From the cell containing the given text, extract its center point as [x, y] coordinate. 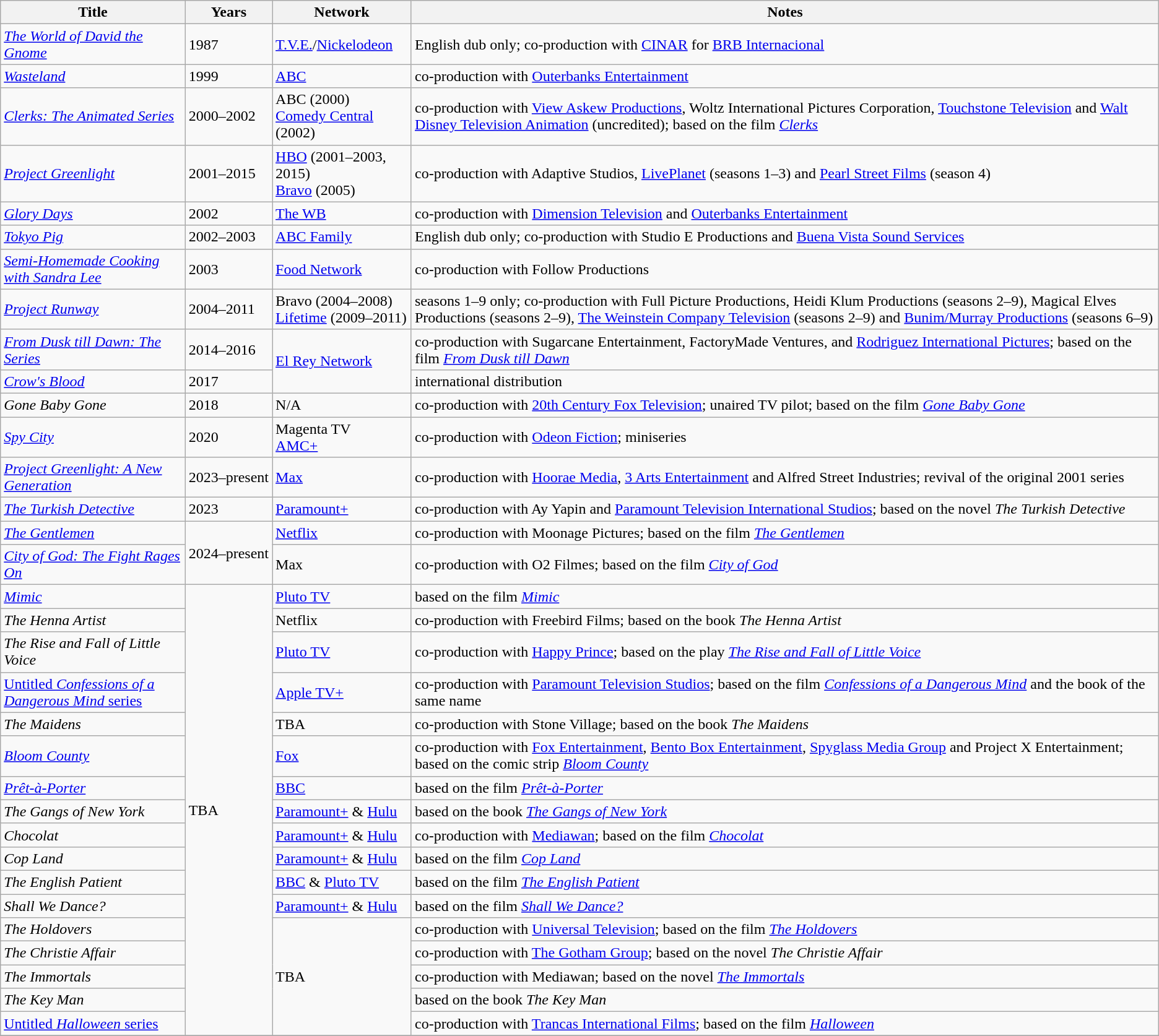
co-production with Sugarcane Entertainment, FactoryMade Ventures, and Rodriguez International Pictures; based on the film From Dusk till Dawn [785, 349]
The WB [342, 214]
based on the film Cop Land [785, 858]
T.V.E./Nickelodeon [342, 45]
co-production with Mediawan; based on the film Chocolat [785, 835]
Spy City [93, 437]
ABC [342, 76]
2002 [228, 214]
co-production with Freebird Films; based on the book The Henna Artist [785, 620]
1999 [228, 76]
co-production with Dimension Television and Outerbanks Entertainment [785, 214]
The Gentlemen [93, 533]
co-production with Moonage Pictures; based on the film The Gentlemen [785, 533]
based on the film Mimic [785, 597]
2002–2003 [228, 237]
2000–2002 [228, 116]
co-production with Universal Television; based on the film The Holdovers [785, 930]
The Immortals [93, 977]
2001–2015 [228, 173]
co-production with Ay Yapin and Paramount Television International Studios; based on the novel The Turkish Detective [785, 509]
Years [228, 12]
co-production with O2 Filmes; based on the film City of God [785, 564]
ABC (2000)Comedy Central (2002) [342, 116]
The Holdovers [93, 930]
Cop Land [93, 858]
co-production with Outerbanks Entertainment [785, 76]
Chocolat [93, 835]
Bravo (2004–2008)Lifetime (2009–2011) [342, 309]
Network [342, 12]
co-production with The Gotham Group; based on the novel The Christie Affair [785, 953]
co-production with Trancas International Films; based on the film Halloween [785, 1024]
co-production with Stone Village; based on the book The Maidens [785, 724]
2020 [228, 437]
Mimic [93, 597]
BBC & Pluto TV [342, 882]
co-production with Follow Productions [785, 269]
Semi-Homemade Cooking with Sandra Lee [93, 269]
Gone Baby Gone [93, 405]
2003 [228, 269]
Food Network [342, 269]
The Turkish Detective [93, 509]
co-production with Hoorae Media, 3 Arts Entertainment and Alfred Street Industries; revival of the original 2001 series [785, 478]
HBO (2001–2003, 2015)Bravo (2005) [342, 173]
The Christie Affair [93, 953]
based on the film Shall We Dance? [785, 905]
based on the film The English Patient [785, 882]
El Rey Network [342, 361]
The Maidens [93, 724]
2023 [228, 509]
Magenta TVAMC+ [342, 437]
The Gangs of New York [93, 811]
2014–2016 [228, 349]
based on the book The Key Man [785, 1000]
Title [93, 12]
co-production with Odeon Fiction; miniseries [785, 437]
The Henna Artist [93, 620]
co-production with Happy Prince; based on the play The Rise and Fall of Little Voice [785, 652]
Project Runway [93, 309]
Tokyo Pig [93, 237]
The English Patient [93, 882]
BBC [342, 788]
co-production with Paramount Television Studios; based on the film Confessions of a Dangerous Mind and the book of the same name [785, 692]
ABC Family [342, 237]
co-production with 20th Century Fox Television; unaired TV pilot; based on the film Gone Baby Gone [785, 405]
2023–present [228, 478]
Prêt-à-Porter [93, 788]
English dub only; co-production with Studio E Productions and Buena Vista Sound Services [785, 237]
The Rise and Fall of Little Voice [93, 652]
1987 [228, 45]
2024–present [228, 553]
Paramount+ [342, 509]
City of God: The Fight Rages On [93, 564]
2018 [228, 405]
Shall We Dance? [93, 905]
The Key Man [93, 1000]
From Dusk till Dawn: The Series [93, 349]
2004–2011 [228, 309]
Fox [342, 756]
2017 [228, 381]
Untitled Halloween series [93, 1024]
Crow's Blood [93, 381]
Untitled Confessions of a Dangerous Mind series [93, 692]
international distribution [785, 381]
Bloom County [93, 756]
Apple TV+ [342, 692]
based on the film Prêt-à-Porter [785, 788]
N/A [342, 405]
Glory Days [93, 214]
co-production with Adaptive Studios, LivePlanet (seasons 1–3) and Pearl Street Films (season 4) [785, 173]
Wasteland [93, 76]
Notes [785, 12]
Project Greenlight [93, 173]
Project Greenlight: A New Generation [93, 478]
The World of David the Gnome [93, 45]
English dub only; co-production with CINAR for BRB Internacional [785, 45]
co-production with Mediawan; based on the novel The Immortals [785, 977]
based on the book The Gangs of New York [785, 811]
Clerks: The Animated Series [93, 116]
